Detect which cell encompasses the target text, then output its (x, y) center coordinate. 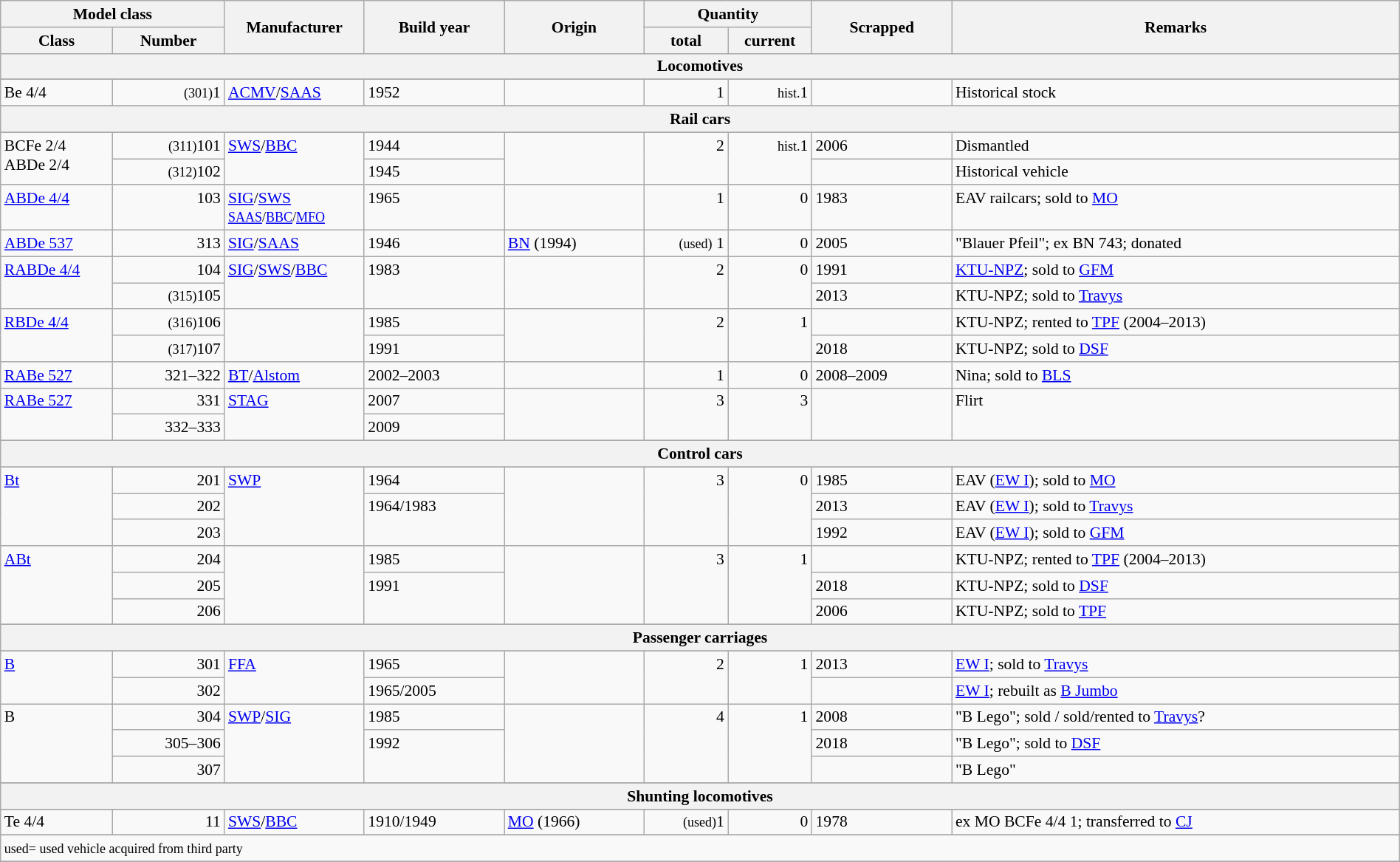
1964 (434, 480)
2005 (882, 244)
EAV railcars; sold to MO (1176, 208)
Passenger carriages (700, 638)
206 (168, 612)
Locomotives (700, 66)
Quantity (728, 14)
EW I; rebuilt as B Jumbo (1176, 691)
KTU-NPZ; sold to Travys (1176, 296)
Model class (112, 14)
301 (168, 665)
313 (168, 244)
Scrapped (882, 27)
Manufacturer (294, 27)
(316)106 (168, 323)
"B Lego" (1176, 770)
1946 (434, 244)
304 (168, 717)
Build year (434, 27)
ABt (57, 585)
204 (168, 559)
(301)1 (168, 93)
MO (1966) (574, 822)
(used) 1 (686, 244)
SWP (294, 507)
1944 (434, 146)
1964/1983 (434, 520)
current (770, 41)
203 (168, 533)
1945 (434, 172)
Historical stock (1176, 93)
FFA (294, 678)
201 (168, 480)
307 (168, 770)
KTU-NPZ; sold to TPF (1176, 612)
Dismantled (1176, 146)
Class (57, 41)
2002–2003 (434, 375)
RBDe 4/4 (57, 335)
SWP/SIG (294, 743)
Rail cars (700, 120)
1965/2005 (434, 691)
Te 4/4 (57, 822)
(317)107 (168, 349)
EW I; sold to Travys (1176, 665)
RABDe 4/4 (57, 282)
305–306 (168, 744)
1978 (882, 822)
(311)101 (168, 146)
ABDe 537 (57, 244)
BT/Alstom (294, 375)
103 (168, 208)
1952 (434, 93)
2009 (434, 428)
Shunting locomotives (700, 796)
2008–2009 (882, 375)
2007 (434, 401)
BCFe 2/4ABDe 2/4 (57, 158)
Flirt (1176, 414)
332–333 (168, 428)
"B Lego"; sold / sold/rented to Travys? (1176, 717)
total (686, 41)
KTU-NPZ; sold to GFM (1176, 270)
202 (168, 507)
"Blauer Pfeil"; ex BN 743; donated (1176, 244)
used= used vehicle acquired from third party (700, 849)
Be 4/4 (57, 93)
331 (168, 401)
ex MO BCFe 4/4 1; transferred to CJ (1176, 822)
104 (168, 270)
4 (686, 743)
Bt (57, 507)
(315)105 (168, 296)
EAV (EW I); sold to MO (1176, 480)
BN (1994) (574, 244)
11 (168, 822)
ABDe 4/4 (57, 208)
SIG/SAAS (294, 244)
SIG/SWS/BBC (294, 282)
STAG (294, 414)
302 (168, 691)
2008 (882, 717)
Number (168, 41)
1910/1949 (434, 822)
Historical vehicle (1176, 172)
ACMV/SAAS (294, 93)
321–322 (168, 375)
Origin (574, 27)
Nina; sold to BLS (1176, 375)
SIG/SWSSAAS/BBC/MFO (294, 208)
EAV (EW I); sold to GFM (1176, 533)
(used)1 (686, 822)
"B Lego"; sold to DSF (1176, 744)
205 (168, 586)
EAV (EW I); sold to Travys (1176, 507)
Control cars (700, 454)
Remarks (1176, 27)
(312)102 (168, 172)
